Detect which cell encompasses the target text, then output its [X, Y] center coordinate. 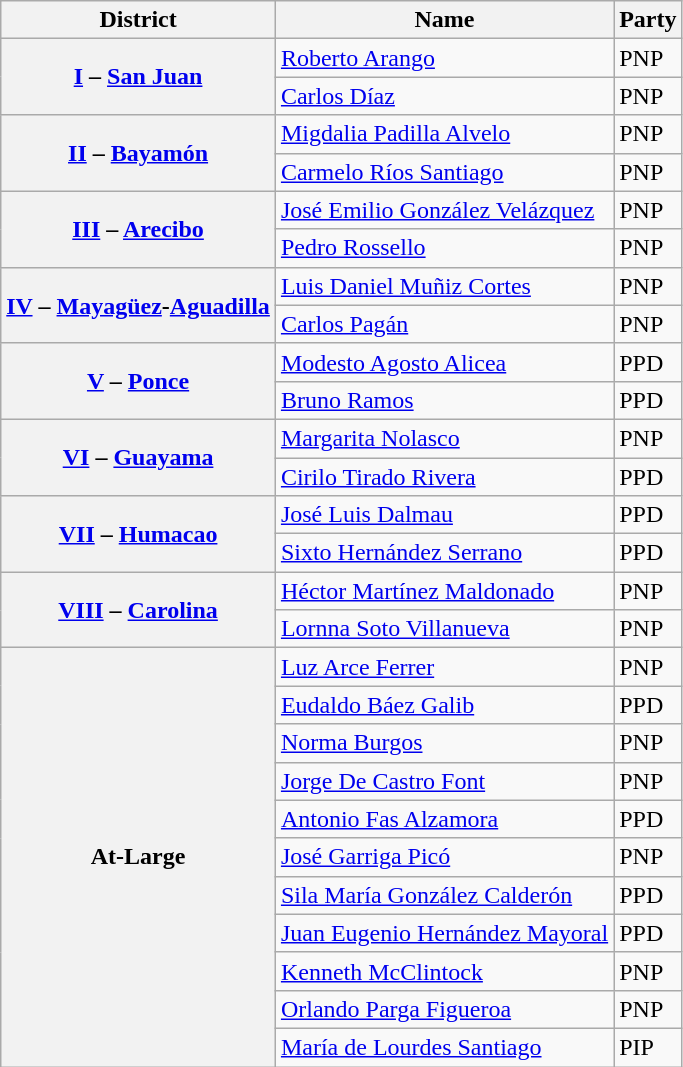
District [138, 20]
José Emilio González Velázquez [444, 210]
III – Arecibo [138, 229]
Luz Arce Ferrer [444, 667]
VI – Guayama [138, 457]
María de Lourdes Santiago [444, 1047]
Margarita Nolasco [444, 438]
Luis Daniel Muñiz Cortes [444, 286]
Juan Eugenio Hernández Mayoral [444, 933]
Orlando Parga Figueroa [444, 1009]
Name [444, 20]
Carlos Pagán [444, 324]
Sila María González Calderón [444, 895]
Lornna Soto Villanueva [444, 629]
Roberto Arango [444, 58]
IV – Mayagüez-Aguadilla [138, 305]
Modesto Agosto Alicea [444, 362]
PIP [648, 1047]
Cirilo Tirado Rivera [444, 477]
Sixto Hernández Serrano [444, 553]
Bruno Ramos [444, 400]
Héctor Martínez Maldonado [444, 591]
At-Large [138, 858]
II – Bayamón [138, 153]
Norma Burgos [444, 743]
VII – Humacao [138, 534]
Pedro Rossello [444, 248]
José Luis Dalmau [444, 515]
Jorge De Castro Font [444, 781]
Party [648, 20]
I – San Juan [138, 77]
Kenneth McClintock [444, 971]
Migdalia Padilla Alvelo [444, 134]
Carmelo Ríos Santiago [444, 172]
José Garriga Picó [444, 857]
Antonio Fas Alzamora [444, 819]
Carlos Díaz [444, 96]
VIII – Carolina [138, 610]
V – Ponce [138, 381]
Eudaldo Báez Galib [444, 705]
